Capture the cell that displays the provided text and extract its (X, Y) central coordinate. 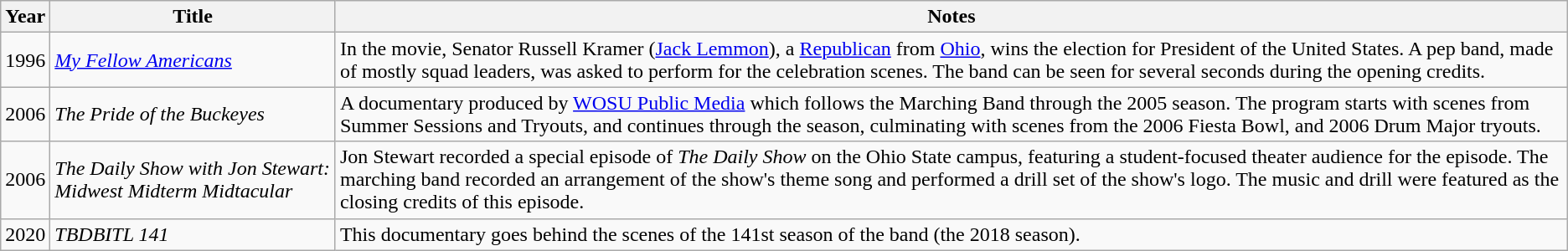
My Fellow Americans (193, 60)
Title (193, 17)
The Daily Show with Jon Stewart: Midwest Midterm Midtacular (193, 180)
TBDBITL 141 (193, 234)
1996 (25, 60)
The Pride of the Buckeyes (193, 114)
This documentary goes behind the scenes of the 141st season of the band (the 2018 season). (952, 234)
Notes (952, 17)
Year (25, 17)
2020 (25, 234)
